Find where the given text appears and provide that cell's center as [X, Y] coordinate. 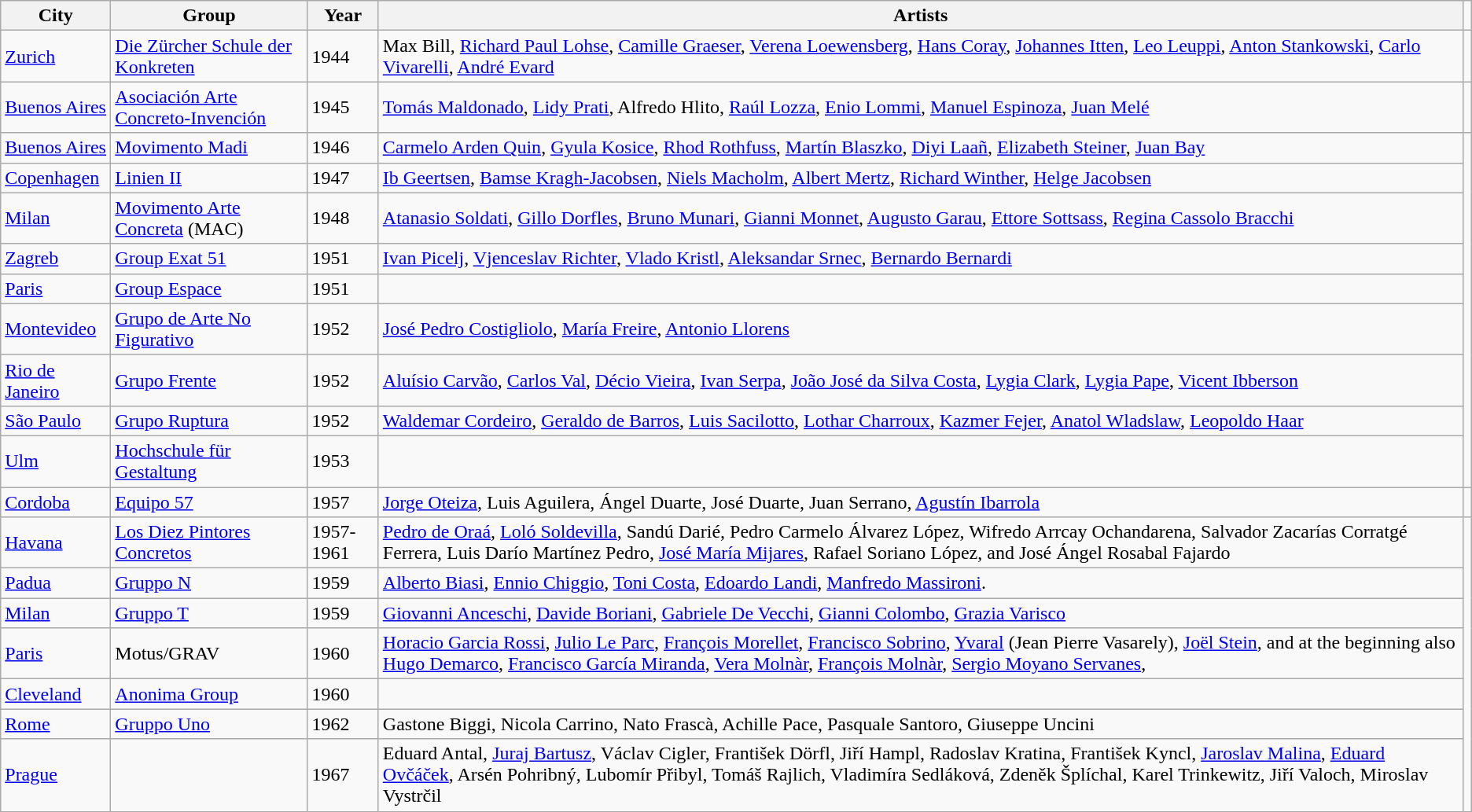
Atanasio Soldati, Gillo Dorfles, Bruno Munari, Gianni Monnet, Augusto Garau, Ettore Sottsass, Regina Cassolo Bracchi [920, 219]
Linien II [209, 178]
Anonima Group [209, 694]
Los Diez Pintores Concretos [209, 542]
Cordoba [56, 502]
Jorge Oteiza, Luis Aguilera, Ángel Duarte, José Duarte, Juan Serrano, Agustín Ibarrola [920, 502]
Zagreb [56, 259]
Gruppo Uno [209, 724]
São Paulo [56, 421]
Ulm [56, 461]
Rome [56, 724]
Movimento Arte Concreta (MAC) [209, 219]
Grupo Frente [209, 380]
Year [343, 16]
Hochschule für Gestaltung [209, 461]
1945 [343, 107]
1947 [343, 178]
Carmelo Arden Quin, Gyula Kosice, Rhod Rothfuss, Martín Blaszko, Diyi Laañ, Elizabeth Steiner, Juan Bay [920, 148]
Copenhagen [56, 178]
Movimento Madi [209, 148]
Group [209, 16]
Group Espace [209, 288]
Zurich [56, 57]
1948 [343, 219]
Ivan Picelj, Vjenceslav Richter, Vlado Kristl, Aleksandar Srnec, Bernardo Bernardi [920, 259]
Alberto Biasi, Ennio Chiggio, Toni Costa, Edoardo Landi, Manfredo Massironi. [920, 583]
Havana [56, 542]
1946 [343, 148]
Artists [920, 16]
1953 [343, 461]
1957-1961 [343, 542]
Cleveland [56, 694]
Motus/GRAV [209, 654]
Ib Geertsen, Bamse Kragh-Jacobsen, Niels Macholm, Albert Mertz, Richard Winther, Helge Jacobsen [920, 178]
Die Zürcher Schule der Konkreten [209, 57]
Gruppo N [209, 583]
Waldemar Cordeiro, Geraldo de Barros, Luis Sacilotto, Lothar Charroux, Kazmer Fejer, Anatol Wladslaw, Leopoldo Haar [920, 421]
Grupo de Arte No Figurativo [209, 329]
José Pedro Costigliolo, María Freire, Antonio Llorens [920, 329]
Gastone Biggi, Nicola Carrino, Nato Frascà, Achille Pace, Pasquale Santoro, Giuseppe Uncini [920, 724]
Padua [56, 583]
Group Exat 51 [209, 259]
Giovanni Anceschi, Davide Boriani, Gabriele De Vecchi, Gianni Colombo, Grazia Varisco [920, 613]
Asociación Arte Concreto-Invención [209, 107]
Gruppo T [209, 613]
Montevideo [56, 329]
Tomás Maldonado, Lidy Prati, Alfredo Hlito, Raúl Lozza, Enio Lommi, Manuel Espinoza, Juan Melé [920, 107]
Rio de Janeiro [56, 380]
Grupo Ruptura [209, 421]
Prague [56, 775]
City [56, 16]
1962 [343, 724]
Equipo 57 [209, 502]
Aluísio Carvão, Carlos Val, Décio Vieira, Ivan Serpa, João José da Silva Costa, Lygia Clark, Lygia Pape, Vicent Ibberson [920, 380]
1944 [343, 57]
1967 [343, 775]
1957 [343, 502]
